From the cell containing the given text, extract its center point as [X, Y] coordinate. 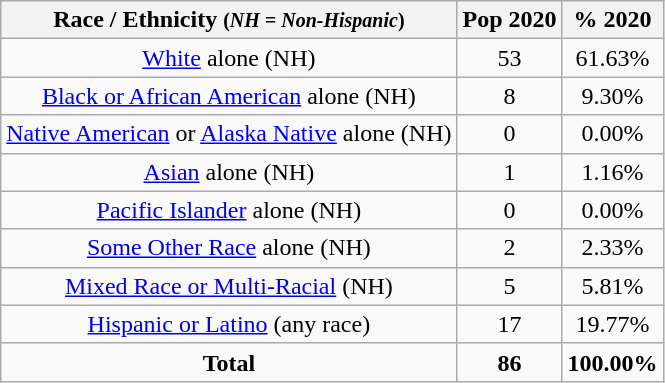
Black or African American alone (NH) [229, 96]
White alone (NH) [229, 58]
86 [510, 362]
17 [510, 324]
8 [510, 96]
Hispanic or Latino (any race) [229, 324]
100.00% [612, 362]
% 2020 [612, 20]
5 [510, 286]
9.30% [612, 96]
2 [510, 248]
Asian alone (NH) [229, 172]
1.16% [612, 172]
61.63% [612, 58]
1 [510, 172]
53 [510, 58]
19.77% [612, 324]
Race / Ethnicity (NH = Non-Hispanic) [229, 20]
Native American or Alaska Native alone (NH) [229, 134]
Some Other Race alone (NH) [229, 248]
5.81% [612, 286]
Pacific Islander alone (NH) [229, 210]
2.33% [612, 248]
Mixed Race or Multi-Racial (NH) [229, 286]
Total [229, 362]
Pop 2020 [510, 20]
